Identify which cell holds the provided text, then report its (x, y) central coordinate. 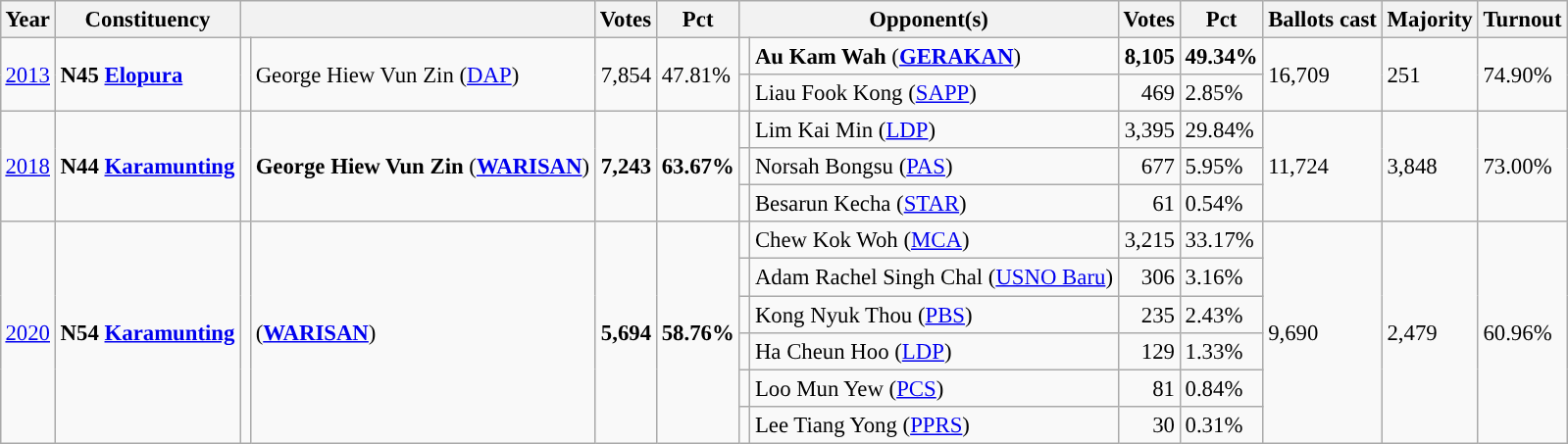
2.43% (1222, 315)
8,105 (1149, 56)
Norsah Bongsu (PAS) (935, 167)
61 (1149, 204)
33.17% (1222, 240)
49.34% (1222, 56)
3,848 (1430, 167)
5,694 (626, 332)
7,243 (626, 167)
George Hiew Vun Zin (WARISAN) (422, 167)
Lim Kai Min (LDP) (935, 130)
Turnout (1522, 20)
2020 (27, 332)
N54 Karamunting (147, 332)
Au Kam Wah (GERAKAN) (935, 56)
81 (1149, 388)
2,479 (1430, 332)
29.84% (1222, 130)
0.31% (1222, 424)
0.54% (1222, 204)
306 (1149, 277)
74.90% (1522, 74)
Besarun Kecha (STAR) (935, 204)
Majority (1430, 20)
Lee Tiang Yong (PPRS) (935, 424)
129 (1149, 351)
Opponent(s) (929, 20)
Constituency (147, 20)
3.16% (1222, 277)
47.81% (698, 74)
5.95% (1222, 167)
60.96% (1522, 332)
George Hiew Vun Zin (DAP) (422, 74)
7,854 (626, 74)
469 (1149, 93)
Ha Cheun Hoo (LDP) (935, 351)
Loo Mun Yew (PCS) (935, 388)
73.00% (1522, 167)
2018 (27, 167)
Liau Fook Kong (SAPP) (935, 93)
2013 (27, 74)
677 (1149, 167)
235 (1149, 315)
N45 Elopura (147, 74)
63.67% (698, 167)
0.84% (1222, 388)
Ballots cast (1322, 20)
11,724 (1322, 167)
30 (1149, 424)
N44 Karamunting (147, 167)
(WARISAN) (422, 332)
Chew Kok Woh (MCA) (935, 240)
2.85% (1222, 93)
3,395 (1149, 130)
1.33% (1222, 351)
16,709 (1322, 74)
9,690 (1322, 332)
58.76% (698, 332)
251 (1430, 74)
Adam Rachel Singh Chal (USNO Baru) (935, 277)
3,215 (1149, 240)
Kong Nyuk Thou (PBS) (935, 315)
Year (27, 20)
